Determine the (x, y) coordinate at the center of the cell enclosing the given text.  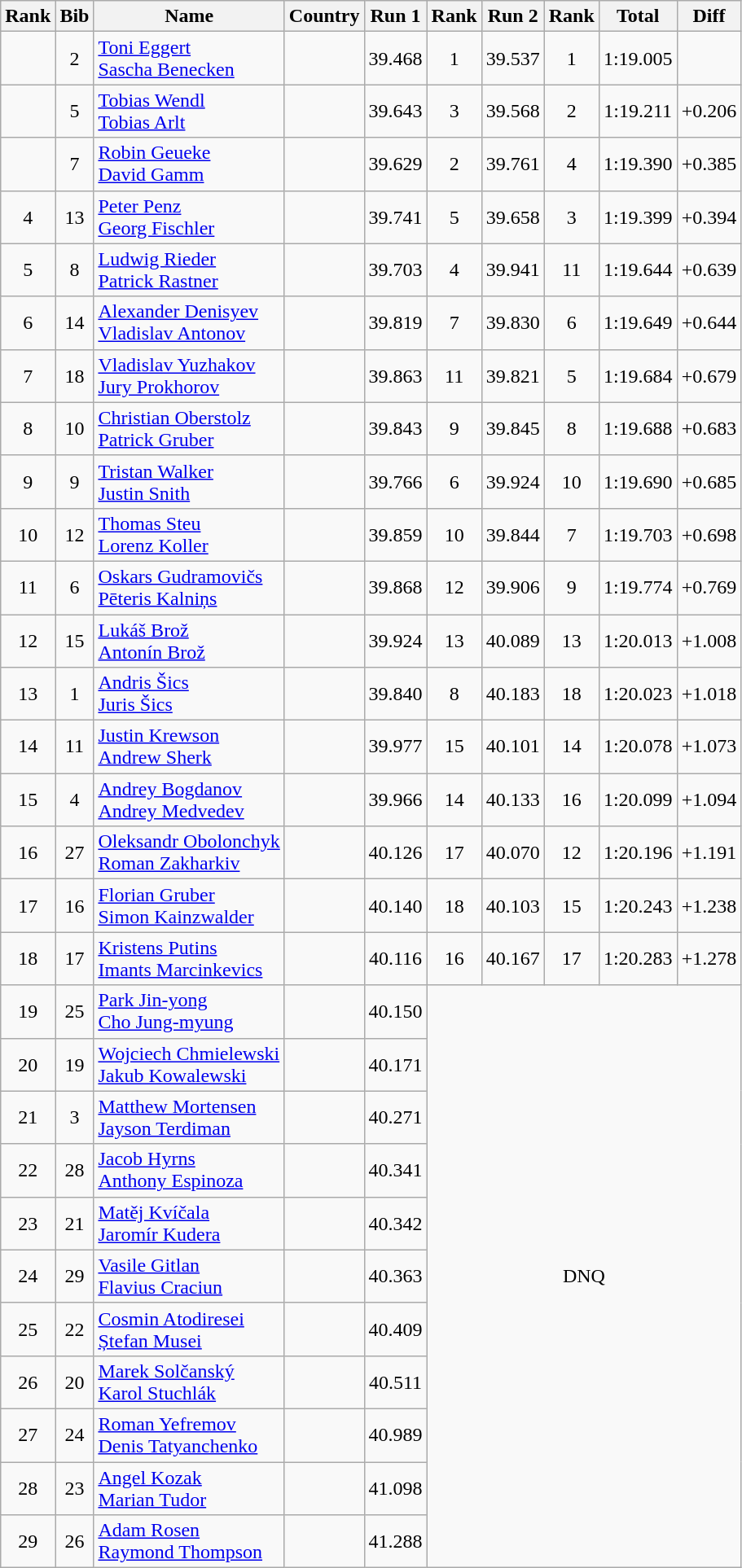
1:20.099 (638, 799)
Country (324, 16)
Tristan WalkerJustin Snith (189, 482)
40.989 (396, 1434)
39.537 (513, 59)
39.741 (396, 217)
Oleksandr ObolonchykRoman Zakharkiv (189, 853)
39.906 (513, 588)
40.103 (513, 905)
+0.394 (709, 217)
1:20.013 (638, 640)
39.761 (513, 164)
1:20.243 (638, 905)
Roman YefremovDenis Tatyanchenko (189, 1434)
39.977 (396, 747)
39.830 (513, 322)
39.568 (513, 111)
40.070 (513, 853)
Matěj KvíčalaJaromír Kudera (189, 1223)
Cosmin AtodireseiȘtefan Musei (189, 1329)
40.511 (396, 1382)
Lukáš BrožAntonín Brož (189, 640)
Vladislav YuzhakovJury Prokhorov (189, 376)
Marek SolčanskýKarol Stuchlák (189, 1382)
+0.683 (709, 428)
Toni EggertSascha Benecken (189, 59)
Run 1 (396, 16)
1:19.684 (638, 376)
1:19.703 (638, 534)
Angel KozakMarian Tudor (189, 1488)
1:19.390 (638, 164)
Run 2 (513, 16)
Kristens PutinsImants Marcinkevics (189, 959)
40.409 (396, 1329)
1:19.649 (638, 322)
Christian OberstolzPatrick Gruber (189, 428)
40.363 (396, 1277)
39.643 (396, 111)
+0.644 (709, 322)
Matthew MortensenJayson Terdiman (189, 1117)
40.133 (513, 799)
40.271 (396, 1117)
1:19.644 (638, 270)
+1.094 (709, 799)
39.868 (396, 588)
+1.073 (709, 747)
+0.639 (709, 270)
+1.238 (709, 905)
1:20.078 (638, 747)
40.126 (396, 853)
40.150 (396, 1011)
40.342 (396, 1223)
Name (189, 16)
40.341 (396, 1171)
+0.385 (709, 164)
+1.018 (709, 694)
39.941 (513, 270)
39.863 (396, 376)
DNQ (584, 1277)
Vasile GitlanFlavius Craciun (189, 1277)
Oskars GudramovičsPēteris Kalniņs (189, 588)
Andrey BogdanovAndrey Medvedev (189, 799)
1:19.211 (638, 111)
Justin KrewsonAndrew Sherk (189, 747)
Alexander DenisyevVladislav Antonov (189, 322)
Thomas SteuLorenz Koller (189, 534)
1:20.196 (638, 853)
40.171 (396, 1065)
Peter PenzGeorg Fischler (189, 217)
+0.698 (709, 534)
Ludwig RiederPatrick Rastner (189, 270)
1:19.399 (638, 217)
+0.685 (709, 482)
+1.008 (709, 640)
40.116 (396, 959)
40.183 (513, 694)
+1.278 (709, 959)
1:19.688 (638, 428)
Wojciech ChmielewskiJakub Kowalewski (189, 1065)
Adam RosenRaymond Thompson (189, 1542)
1:20.023 (638, 694)
+0.769 (709, 588)
+0.679 (709, 376)
39.844 (513, 534)
1:19.005 (638, 59)
39.468 (396, 59)
39.845 (513, 428)
39.658 (513, 217)
Tobias WendlTobias Arlt (189, 111)
39.766 (396, 482)
39.629 (396, 164)
Park Jin-yongCho Jung-myung (189, 1011)
Bib (75, 16)
39.840 (396, 694)
Jacob HyrnsAnthony Espinoza (189, 1171)
1:19.690 (638, 482)
40.089 (513, 640)
40.140 (396, 905)
40.167 (513, 959)
Total (638, 16)
1:19.774 (638, 588)
39.859 (396, 534)
+1.191 (709, 853)
Andris ŠicsJuris Šics (189, 694)
39.703 (396, 270)
+0.206 (709, 111)
39.843 (396, 428)
1:20.283 (638, 959)
Florian GruberSimon Kainzwalder (189, 905)
41.288 (396, 1542)
39.966 (396, 799)
Robin GeuekeDavid Gamm (189, 164)
39.821 (513, 376)
39.819 (396, 322)
41.098 (396, 1488)
Diff (709, 16)
40.101 (513, 747)
